Find where the given text appears and provide that cell's center as (x, y) coordinate. 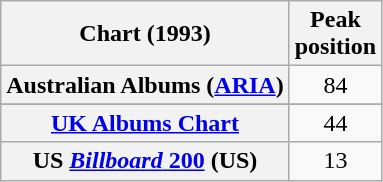
44 (335, 123)
Chart (1993) (145, 34)
UK Albums Chart (145, 123)
Australian Albums (ARIA) (145, 85)
US Billboard 200 (US) (145, 161)
13 (335, 161)
Peakposition (335, 34)
84 (335, 85)
